Detect which cell encompasses the target text, then output its [x, y] center coordinate. 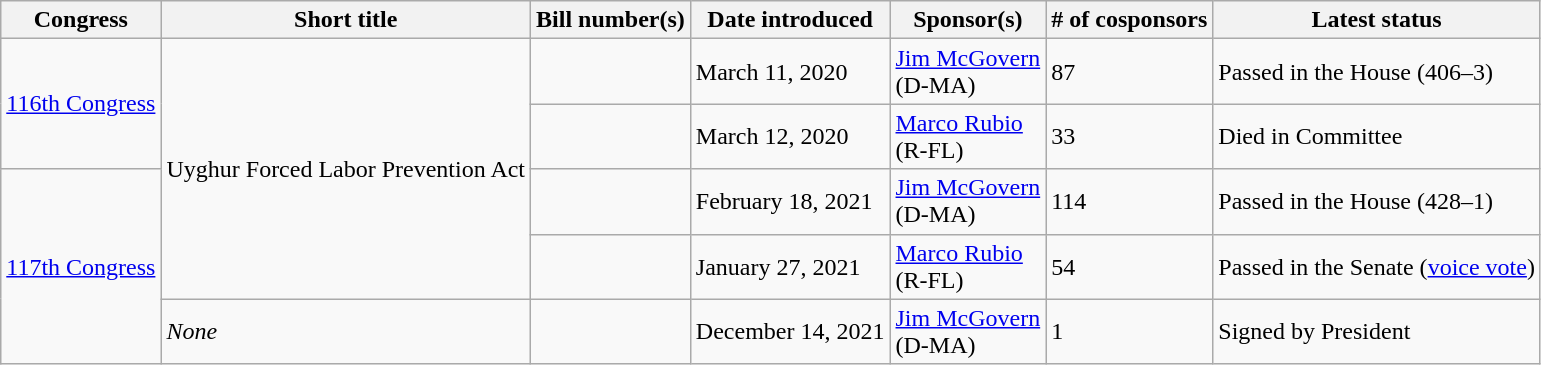
33 [1130, 136]
Date introduced [790, 20]
117th Congress [81, 266]
116th Congress [81, 104]
Signed by President [1377, 332]
March 12, 2020 [790, 136]
# of cosponsors [1130, 20]
Uyghur Forced Labor Prevention Act [346, 169]
None [346, 332]
March 11, 2020 [790, 72]
54 [1130, 266]
Passed in the House (406–3) [1377, 72]
Passed in the Senate (voice vote) [1377, 266]
Latest status [1377, 20]
Bill number(s) [611, 20]
January 27, 2021 [790, 266]
Sponsor(s) [968, 20]
December 14, 2021 [790, 332]
114 [1130, 202]
1 [1130, 332]
Short title [346, 20]
Passed in the House (428–1) [1377, 202]
February 18, 2021 [790, 202]
Died in Committee [1377, 136]
87 [1130, 72]
Congress [81, 20]
